Output the (X, Y) coordinate of the center of the cell containing the given text.  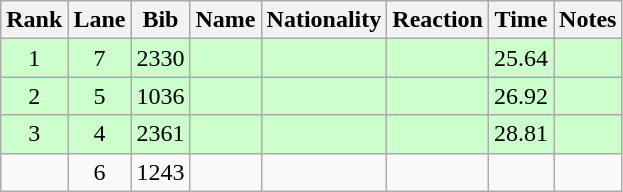
Time (520, 20)
Rank (34, 20)
Notes (588, 20)
4 (100, 134)
Lane (100, 20)
7 (100, 58)
1243 (160, 172)
2361 (160, 134)
2 (34, 96)
28.81 (520, 134)
26.92 (520, 96)
1 (34, 58)
25.64 (520, 58)
Nationality (324, 20)
3 (34, 134)
Name (226, 20)
Bib (160, 20)
6 (100, 172)
Reaction (438, 20)
2330 (160, 58)
1036 (160, 96)
5 (100, 96)
